Output the (X, Y) coordinate of the center of the cell containing the given text.  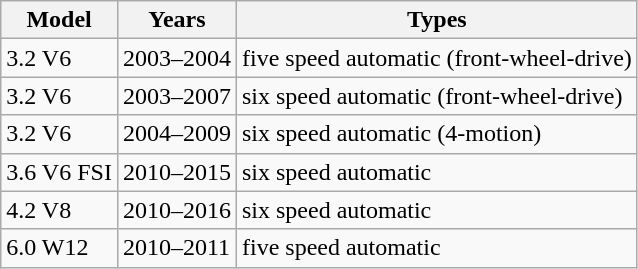
Model (60, 20)
five speed automatic (436, 248)
2004–2009 (176, 134)
Years (176, 20)
six speed automatic (front-wheel-drive) (436, 96)
4.2 V8 (60, 210)
five speed automatic (front-wheel-drive) (436, 58)
3.6 V6 FSI (60, 172)
Types (436, 20)
six speed automatic (4-motion) (436, 134)
2010–2011 (176, 248)
2010–2016 (176, 210)
2003–2007 (176, 96)
2010–2015 (176, 172)
6.0 W12 (60, 248)
2003–2004 (176, 58)
